Detect which cell encompasses the target text, then output its (x, y) center coordinate. 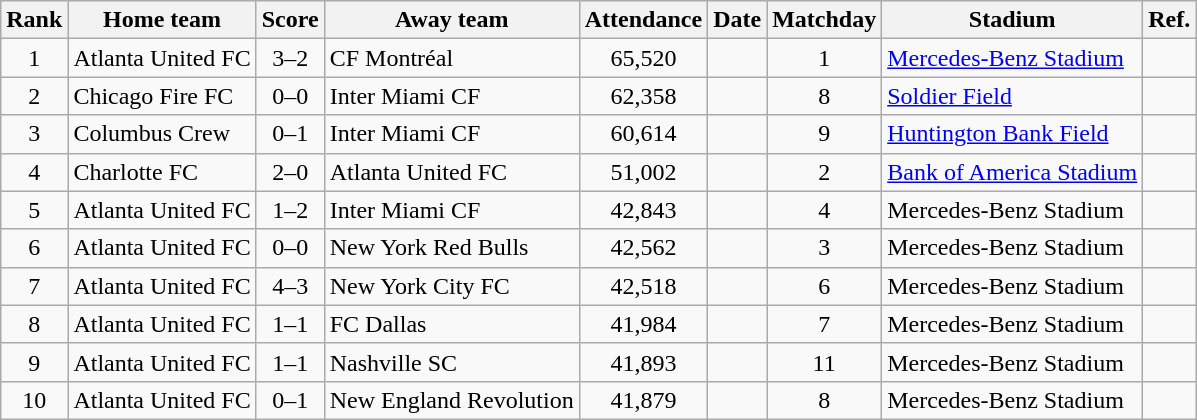
65,520 (643, 58)
Soldier Field (1012, 96)
Rank (34, 20)
Attendance (643, 20)
Stadium (1012, 20)
5 (34, 210)
42,562 (643, 248)
41,984 (643, 324)
11 (824, 362)
Charlotte FC (162, 172)
New York City FC (452, 286)
Away team (452, 20)
Huntington Bank Field (1012, 134)
New York Red Bulls (452, 248)
41,879 (643, 400)
Bank of America Stadium (1012, 172)
62,358 (643, 96)
Score (290, 20)
CF Montréal (452, 58)
Nashville SC (452, 362)
51,002 (643, 172)
41,893 (643, 362)
FC Dallas (452, 324)
1–2 (290, 210)
3–2 (290, 58)
Ref. (1170, 20)
10 (34, 400)
Home team (162, 20)
4–3 (290, 286)
Chicago Fire FC (162, 96)
Matchday (824, 20)
42,843 (643, 210)
Date (738, 20)
42,518 (643, 286)
2–0 (290, 172)
60,614 (643, 134)
New England Revolution (452, 400)
Columbus Crew (162, 134)
